From the cell containing the given text, extract its center point as (x, y) coordinate. 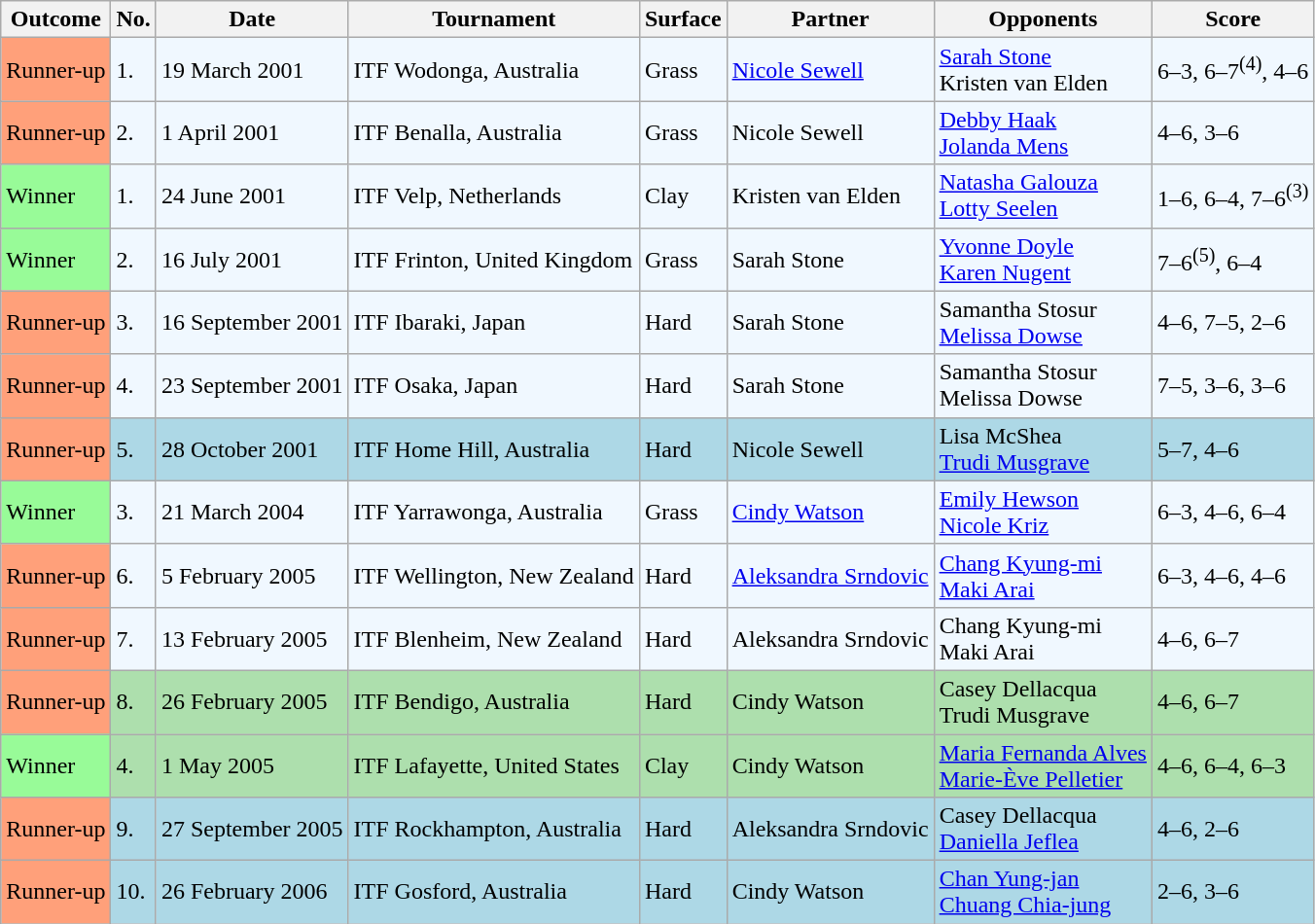
Date (252, 19)
Surface (683, 19)
ITF Yarrawonga, Australia (494, 512)
ITF Velp, Netherlands (494, 196)
4–6, 3–6 (1232, 132)
Chan Yung-jan Chuang Chia-jung (1043, 893)
Maria Fernanda Alves Marie-Ève Pelletier (1043, 764)
1–6, 6–4, 7–6(3) (1232, 196)
Yvonne Doyle Karen Nugent (1043, 259)
Opponents (1043, 19)
ITF Lafayette, United States (494, 764)
Kristen van Elden (831, 196)
Casey Dellacqua Trudi Musgrave (1043, 702)
Tournament (494, 19)
16 July 2001 (252, 259)
Natasha Galouza Lotty Seelen (1043, 196)
1 April 2001 (252, 132)
ITF Blenheim, New Zealand (494, 638)
ITF Frinton, United Kingdom (494, 259)
ITF Wellington, New Zealand (494, 576)
Emily Hewson Nicole Kriz (1043, 512)
26 February 2005 (252, 702)
7–5, 3–6, 3–6 (1232, 385)
8. (133, 702)
Debby Haak Jolanda Mens (1043, 132)
ITF Benalla, Australia (494, 132)
4–6, 7–5, 2–6 (1232, 323)
ITF Gosford, Australia (494, 893)
4–6, 6–4, 6–3 (1232, 764)
No. (133, 19)
5. (133, 449)
6–3, 6–7(4), 4–6 (1232, 70)
6–3, 4–6, 6–4 (1232, 512)
ITF Home Hill, Australia (494, 449)
ITF Ibaraki, Japan (494, 323)
5–7, 4–6 (1232, 449)
28 October 2001 (252, 449)
23 September 2001 (252, 385)
16 September 2001 (252, 323)
26 February 2006 (252, 893)
21 March 2004 (252, 512)
Casey Dellacqua Daniella Jeflea (1043, 829)
2–6, 3–6 (1232, 893)
19 March 2001 (252, 70)
6. (133, 576)
ITF Bendigo, Australia (494, 702)
ITF Rockhampton, Australia (494, 829)
9. (133, 829)
Lisa McShea Trudi Musgrave (1043, 449)
7. (133, 638)
27 September 2005 (252, 829)
7–6(5), 6–4 (1232, 259)
6–3, 4–6, 4–6 (1232, 576)
1 May 2005 (252, 764)
13 February 2005 (252, 638)
Sarah Stone Kristen van Elden (1043, 70)
ITF Osaka, Japan (494, 385)
Outcome (56, 19)
Score (1232, 19)
10. (133, 893)
4–6, 2–6 (1232, 829)
ITF Wodonga, Australia (494, 70)
Partner (831, 19)
5 February 2005 (252, 576)
24 June 2001 (252, 196)
